Return (X, Y) of the center of cell containing provided text 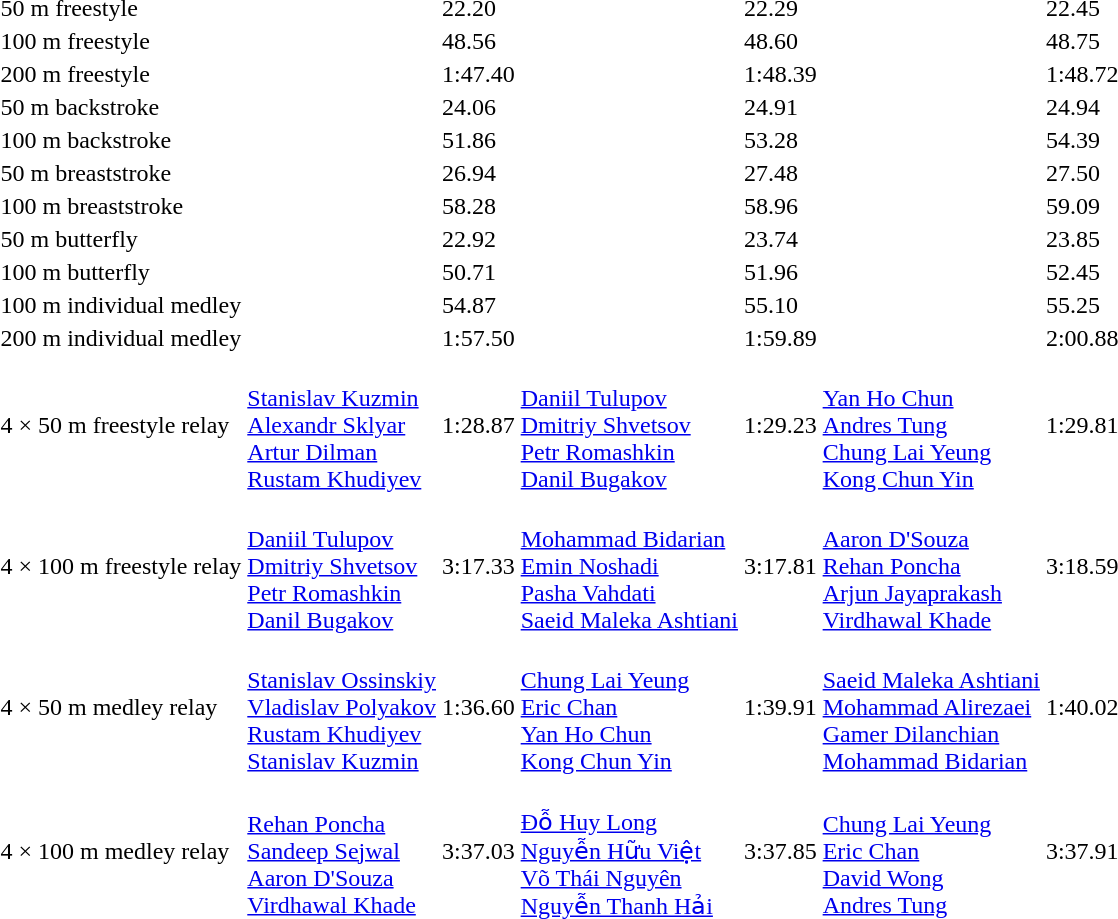
22.92 (478, 239)
Stanislav OssinskiyVladislav PolyakovRustam KhudiyevStanislav Kuzmin (342, 707)
Yan Ho ChunAndres TungChung Lai YeungKong Chun Yin (931, 425)
24.06 (478, 107)
53.28 (780, 140)
50.71 (478, 272)
1:29.23 (780, 425)
51.96 (780, 272)
55.10 (780, 305)
48.60 (780, 41)
54.87 (478, 305)
58.28 (478, 206)
23.74 (780, 239)
24.91 (780, 107)
27.48 (780, 173)
Chung Lai YeungEric ChanYan Ho ChunKong Chun Yin (629, 707)
1:48.39 (780, 74)
48.56 (478, 41)
1:59.89 (780, 338)
Mohammad BidarianEmin NoshadiPasha VahdatiSaeid Maleka Ashtiani (629, 566)
3:17.33 (478, 566)
3:17.81 (780, 566)
Stanislav KuzminAlexandr SklyarArtur DilmanRustam Khudiyev (342, 425)
1:36.60 (478, 707)
1:28.87 (478, 425)
Aaron D'SouzaRehan PonchaArjun JayaprakashVirdhawal Khade (931, 566)
1:47.40 (478, 74)
1:39.91 (780, 707)
51.86 (478, 140)
1:57.50 (478, 338)
26.94 (478, 173)
58.96 (780, 206)
Saeid Maleka AshtianiMohammad AlirezaeiGamer DilanchianMohammad Bidarian (931, 707)
